Find where the given text appears and provide that cell's center as (X, Y) coordinate. 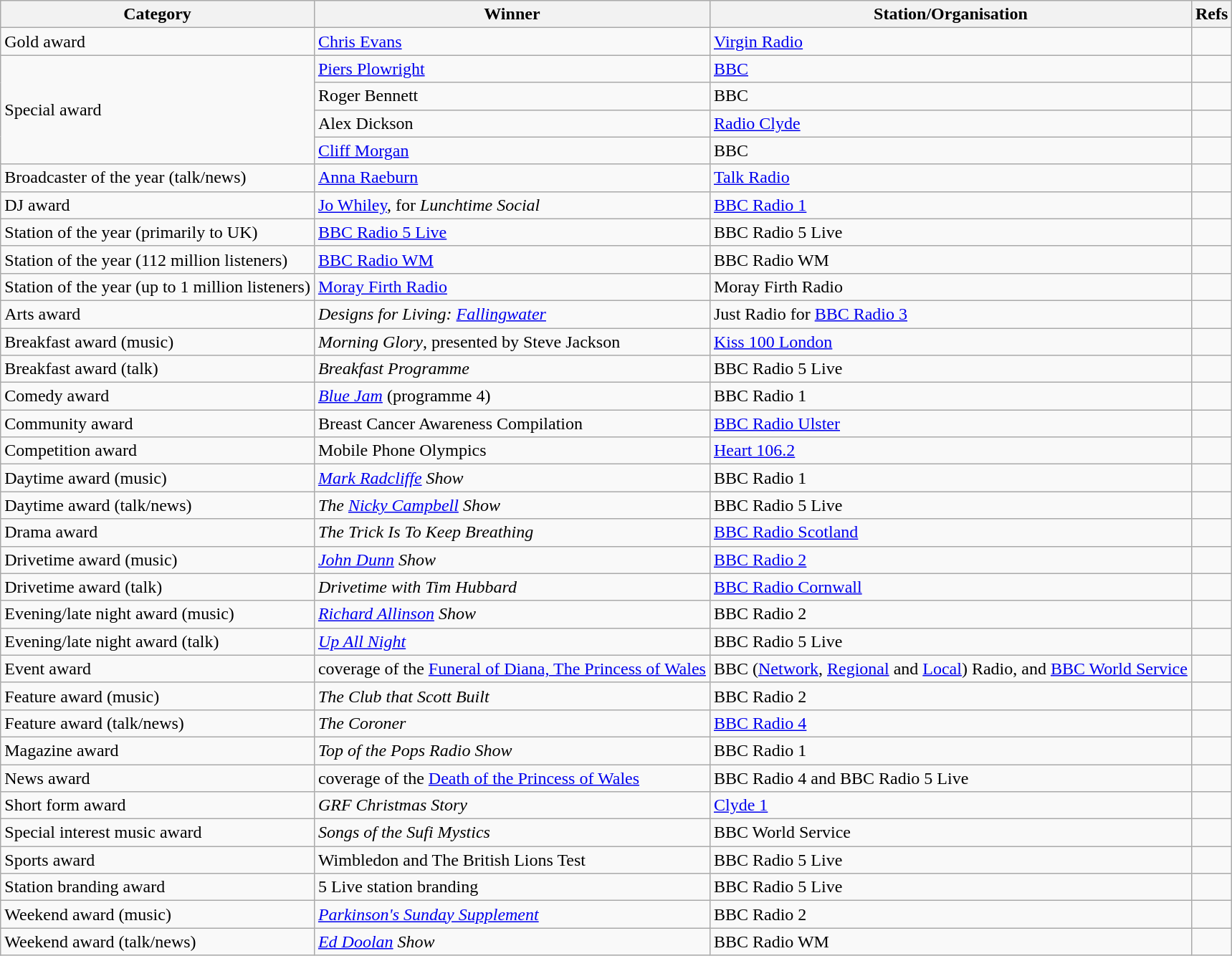
Alex Dickson (512, 123)
Daytime award (music) (158, 478)
Gold award (158, 42)
The Trick Is To Keep Breathing (512, 532)
Drama award (158, 532)
News award (158, 778)
Short form award (158, 806)
Magazine award (158, 750)
BBC Radio 4 and BBC Radio 5 Live (950, 778)
Cliff Morgan (512, 150)
Up All Night (512, 641)
Blue Jam (programme 4) (512, 396)
Station of the year (112 million listeners) (158, 259)
Roger Bennett (512, 96)
Kiss 100 London (950, 342)
Special interest music award (158, 833)
Richard Allinson Show (512, 614)
Station of the year (up to 1 million listeners) (158, 287)
Parkinson's Sunday Supplement (512, 914)
BBC Radio Scotland (950, 532)
Station branding award (158, 887)
Arts award (158, 314)
Morning Glory, presented by Steve Jackson (512, 342)
Community award (158, 424)
Chris Evans (512, 42)
BBC World Service (950, 833)
GRF Christmas Story (512, 806)
Drivetime with Tim Hubbard (512, 587)
Drivetime award (music) (158, 560)
Station of the year (primarily to UK) (158, 232)
Weekend award (talk/news) (158, 942)
Clyde 1 (950, 806)
John Dunn Show (512, 560)
Weekend award (music) (158, 914)
Wimbledon and The British Lions Test (512, 860)
Designs for Living: Fallingwater (512, 314)
Winner (512, 14)
Talk Radio (950, 178)
Daytime award (talk/news) (158, 505)
Songs of the Sufi Mystics (512, 833)
Mobile Phone Olympics (512, 451)
Mark Radcliffe Show (512, 478)
Evening/late night award (talk) (158, 641)
Breakfast award (talk) (158, 369)
BBC Radio Ulster (950, 424)
BBC Radio Cornwall (950, 587)
Heart 106.2 (950, 451)
BBC (Network, Regional and Local) Radio, and BBC World Service (950, 669)
Refs (1211, 14)
The Coroner (512, 723)
Event award (158, 669)
Jo Whiley, for Lunchtime Social (512, 205)
Special award (158, 110)
coverage of the Funeral of Diana, The Princess of Wales (512, 669)
Feature award (music) (158, 696)
DJ award (158, 205)
Ed Doolan Show (512, 942)
The Nicky Campbell Show (512, 505)
Breakfast award (music) (158, 342)
Sports award (158, 860)
Feature award (talk/news) (158, 723)
Comedy award (158, 396)
BBC Radio 4 (950, 723)
Evening/late night award (music) (158, 614)
Top of the Pops Radio Show (512, 750)
Competition award (158, 451)
Virgin Radio (950, 42)
Station/Organisation (950, 14)
Drivetime award (talk) (158, 587)
Breast Cancer Awareness Compilation (512, 424)
The Club that Scott Built (512, 696)
Radio Clyde (950, 123)
Broadcaster of the year (talk/news) (158, 178)
Just Radio for BBC Radio 3 (950, 314)
Anna Raeburn (512, 178)
Category (158, 14)
Breakfast Programme (512, 369)
5 Live station branding (512, 887)
Piers Plowright (512, 69)
coverage of the Death of the Princess of Wales (512, 778)
